Identify which cell holds the provided text, then report its (x, y) central coordinate. 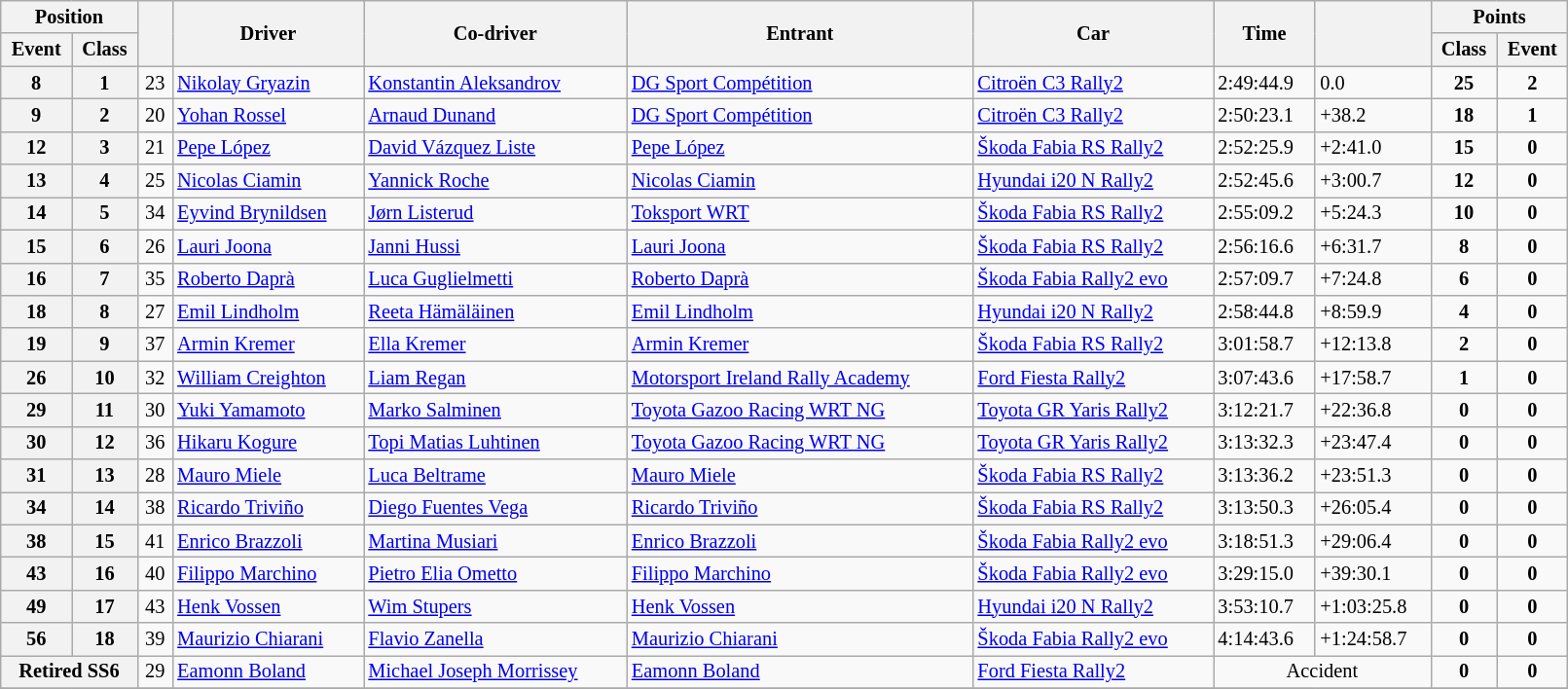
23 (155, 83)
+7:24.8 (1372, 279)
3:53:10.7 (1265, 606)
3:29:15.0 (1265, 573)
+23:51.3 (1372, 476)
+2:41.0 (1372, 148)
+39:30.1 (1372, 573)
2:52:45.6 (1265, 181)
Motorsport Ireland Rally Academy (800, 378)
Accident (1323, 671)
31 (37, 476)
2:55:09.2 (1265, 213)
2:58:44.8 (1265, 311)
Time (1265, 33)
49 (37, 606)
Retired SS6 (69, 671)
7 (105, 279)
28 (155, 476)
Yuki Yamamoto (268, 410)
Topi Matias Luhtinen (495, 443)
40 (155, 573)
+6:31.7 (1372, 246)
39 (155, 639)
Reeta Hämäläinen (495, 311)
11 (105, 410)
Diego Fuentes Vega (495, 508)
4:14:43.6 (1265, 639)
3:18:51.3 (1265, 541)
Car (1094, 33)
Konstantin Aleksandrov (495, 83)
+3:00.7 (1372, 181)
3:13:32.3 (1265, 443)
Points (1499, 17)
+1:03:25.8 (1372, 606)
Michael Joseph Morrissey (495, 671)
5 (105, 213)
+8:59.9 (1372, 311)
3:01:58.7 (1265, 344)
Hikaru Kogure (268, 443)
Yohan Rossel (268, 115)
2:52:25.9 (1265, 148)
Flavio Zanella (495, 639)
+26:05.4 (1372, 508)
Wim Stupers (495, 606)
Martina Musiari (495, 541)
Position (69, 17)
32 (155, 378)
21 (155, 148)
2:50:23.1 (1265, 115)
Liam Regan (495, 378)
3:07:43.6 (1265, 378)
0.0 (1372, 83)
Luca Beltrame (495, 476)
+17:58.7 (1372, 378)
Pietro Elia Ometto (495, 573)
2:49:44.9 (1265, 83)
+23:47.4 (1372, 443)
Luca Guglielmetti (495, 279)
+38.2 (1372, 115)
37 (155, 344)
36 (155, 443)
Jørn Listerud (495, 213)
+1:24:58.7 (1372, 639)
2:56:16.6 (1265, 246)
56 (37, 639)
2:57:09.7 (1265, 279)
35 (155, 279)
27 (155, 311)
3:12:21.7 (1265, 410)
3:13:50.3 (1265, 508)
David Vázquez Liste (495, 148)
Eyvind Brynildsen (268, 213)
41 (155, 541)
+22:36.8 (1372, 410)
+5:24.3 (1372, 213)
+12:13.8 (1372, 344)
3:13:36.2 (1265, 476)
Janni Hussi (495, 246)
Entrant (800, 33)
Yannick Roche (495, 181)
Co-driver (495, 33)
William Creighton (268, 378)
Toksport WRT (800, 213)
+29:06.4 (1372, 541)
3 (105, 148)
Arnaud Dunand (495, 115)
Driver (268, 33)
19 (37, 344)
20 (155, 115)
Ella Kremer (495, 344)
17 (105, 606)
Nikolay Gryazin (268, 83)
Marko Salminen (495, 410)
